Pinpoint the cell where the given text exists, returning its [X, Y] midpoint coordinate. 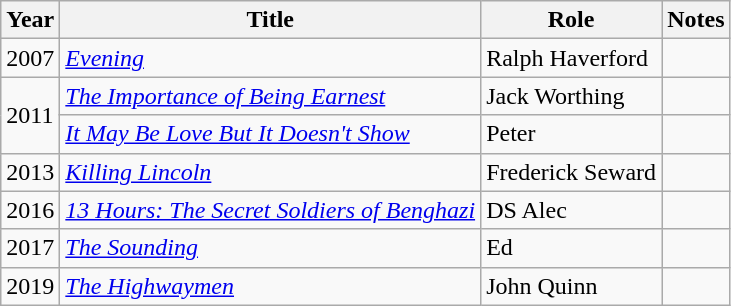
Evening [270, 58]
John Quinn [572, 286]
Frederick Seward [572, 172]
Ralph Haverford [572, 58]
The Highwaymen [270, 286]
2017 [30, 248]
2019 [30, 286]
Role [572, 20]
Notes [696, 20]
The Sounding [270, 248]
Year [30, 20]
It May Be Love But It Doesn't Show [270, 134]
13 Hours: The Secret Soldiers of Benghazi [270, 210]
DS Alec [572, 210]
Ed [572, 248]
Title [270, 20]
2007 [30, 58]
2013 [30, 172]
2011 [30, 115]
Killing Lincoln [270, 172]
Peter [572, 134]
Jack Worthing [572, 96]
2016 [30, 210]
The Importance of Being Earnest [270, 96]
